Determine the (x, y) coordinate at the center of the cell enclosing the given text.  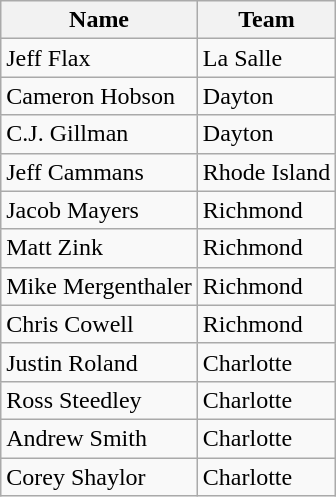
Mike Mergenthaler (100, 286)
Ross Steedley (100, 400)
Andrew Smith (100, 438)
La Salle (266, 58)
Team (266, 20)
Jacob Mayers (100, 210)
Corey Shaylor (100, 477)
Matt Zink (100, 248)
Name (100, 20)
Rhode Island (266, 172)
Cameron Hobson (100, 96)
Justin Roland (100, 362)
Jeff Flax (100, 58)
Chris Cowell (100, 324)
Jeff Cammans (100, 172)
C.J. Gillman (100, 134)
